Pinpoint the cell where the given text exists, returning its (X, Y) midpoint coordinate. 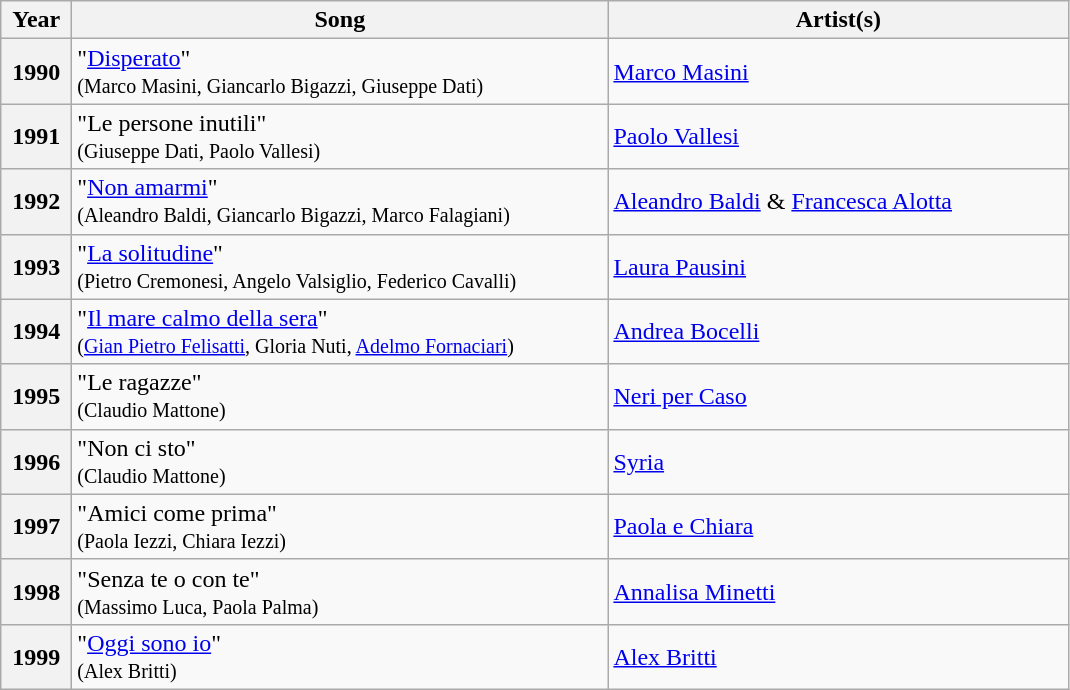
1994 (36, 332)
Alex Britti (838, 656)
1996 (36, 462)
"Oggi sono io"(Alex Britti) (340, 656)
"Senza te o con te"(Massimo Luca, Paola Palma) (340, 592)
1991 (36, 136)
Paola e Chiara (838, 526)
1998 (36, 592)
Andrea Bocelli (838, 332)
"Le ragazze"(Claudio Mattone) (340, 396)
"Non ci sto"(Claudio Mattone) (340, 462)
Marco Masini (838, 72)
Laura Pausini (838, 266)
1992 (36, 202)
1997 (36, 526)
Paolo Vallesi (838, 136)
Annalisa Minetti (838, 592)
"Non amarmi"(Aleandro Baldi, Giancarlo Bigazzi, Marco Falagiani) (340, 202)
1999 (36, 656)
Artist(s) (838, 20)
"Il mare calmo della sera"(Gian Pietro Felisatti, Gloria Nuti, Adelmo Fornaciari) (340, 332)
"Le persone inutili"(Giuseppe Dati, Paolo Vallesi) (340, 136)
"La solitudine"(Pietro Cremonesi, Angelo Valsiglio, Federico Cavalli) (340, 266)
"Amici come prima"(Paola Iezzi, Chiara Iezzi) (340, 526)
Song (340, 20)
1990 (36, 72)
Neri per Caso (838, 396)
1993 (36, 266)
Aleandro Baldi & Francesca Alotta (838, 202)
"Disperato"(Marco Masini, Giancarlo Bigazzi, Giuseppe Dati) (340, 72)
1995 (36, 396)
Syria (838, 462)
Year (36, 20)
